Pinpoint the cell where the given text exists, returning its (X, Y) midpoint coordinate. 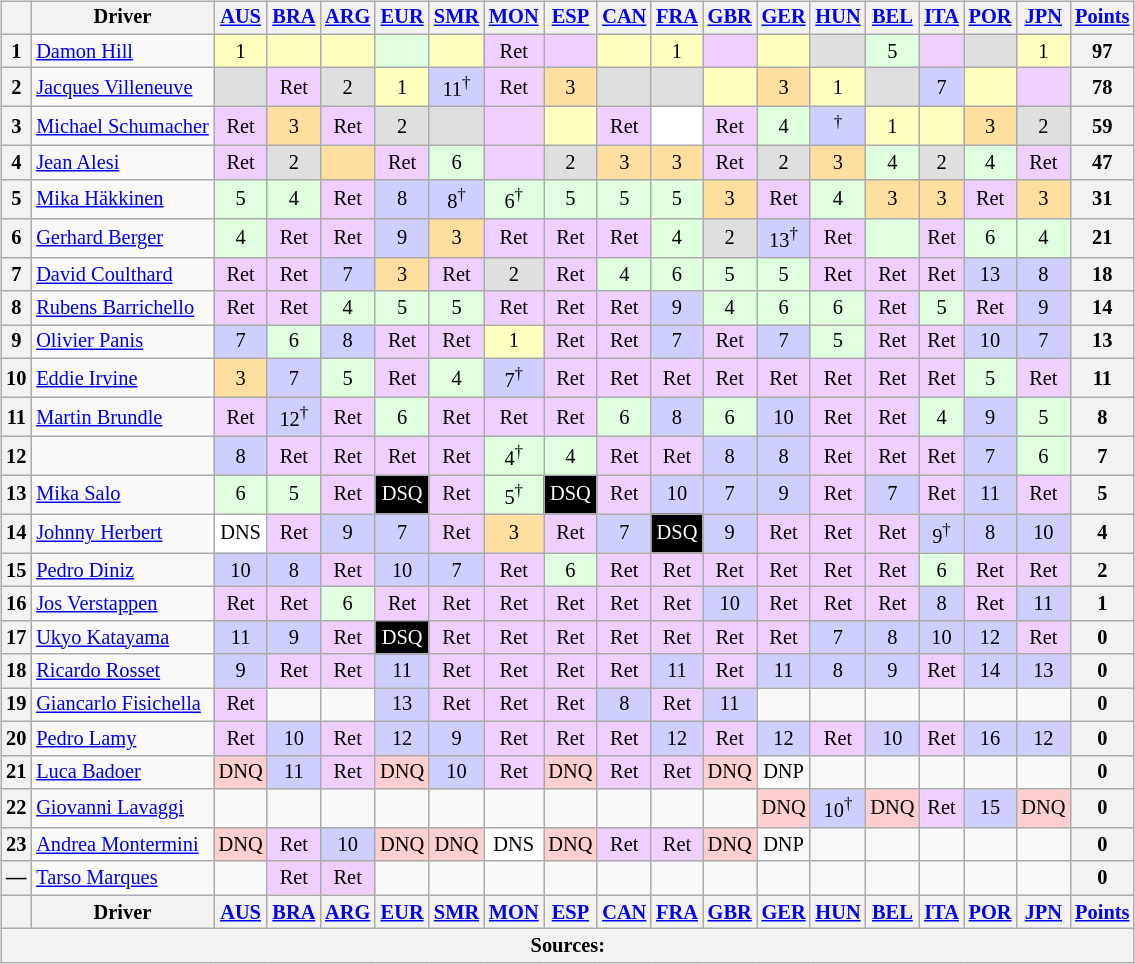
7† (514, 378)
Ukyo Katayama (122, 637)
17 (16, 637)
97 (1102, 51)
David Coulthard (122, 274)
10† (838, 808)
Damon Hill (122, 51)
22 (16, 808)
Rubens Barrichello (122, 308)
Pedro Diniz (122, 570)
47 (1102, 163)
Giancarlo Fisichella (122, 705)
† (838, 126)
Pedro Lamy (122, 738)
6† (514, 200)
Ricardo Rosset (122, 671)
11† (456, 88)
12† (294, 416)
8† (456, 200)
20 (16, 738)
Tarso Marques (122, 878)
19 (16, 705)
Olivier Panis (122, 342)
Luca Badoer (122, 772)
31 (1102, 200)
4† (514, 456)
Jos Verstappen (122, 604)
Jacques Villeneuve (122, 88)
Mika Häkkinen (122, 200)
Sources: (568, 946)
9† (941, 534)
Martin Brundle (122, 416)
— (16, 878)
Eddie Irvine (122, 378)
Andrea Montermini (122, 845)
13† (784, 238)
Gerhard Berger (122, 238)
Giovanni Lavaggi (122, 808)
59 (1102, 126)
Johnny Herbert (122, 534)
Jean Alesi (122, 163)
Michael Schumacher (122, 126)
Mika Salo (122, 494)
23 (16, 845)
78 (1102, 88)
5† (514, 494)
